Return the [x, y] coordinate for the center point of the cell that contains the specified text.  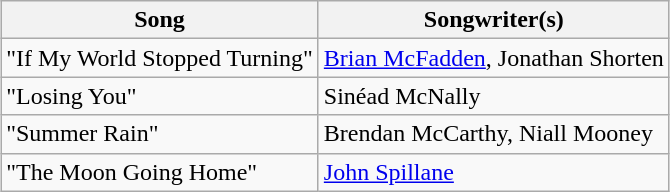
Songwriter(s) [494, 20]
John Spillane [494, 172]
"Losing You" [160, 96]
"The Moon Going Home" [160, 172]
"If My World Stopped Turning" [160, 58]
Song [160, 20]
"Summer Rain" [160, 134]
Brian McFadden, Jonathan Shorten [494, 58]
Sinéad McNally [494, 96]
Brendan McCarthy, Niall Mooney [494, 134]
